Capture the cell that displays the provided text and extract its (x, y) central coordinate. 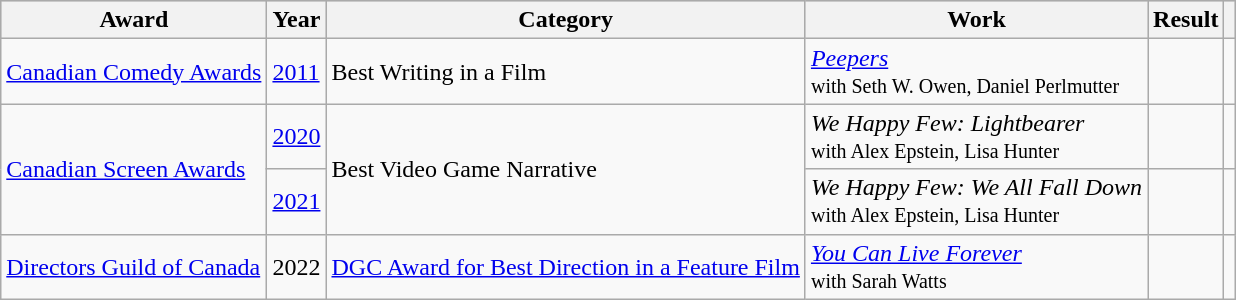
2020 (296, 136)
Year (296, 20)
DGC Award for Best Direction in a Feature Film (566, 266)
We Happy Few: Lightbearerwith Alex Epstein, Lisa Hunter (976, 136)
2021 (296, 202)
Canadian Comedy Awards (134, 72)
Canadian Screen Awards (134, 169)
Best Video Game Narrative (566, 169)
We Happy Few: We All Fall Downwith Alex Epstein, Lisa Hunter (976, 202)
2011 (296, 72)
Best Writing in a Film (566, 72)
Peeperswith Seth W. Owen, Daniel Perlmutter (976, 72)
Directors Guild of Canada (134, 266)
2022 (296, 266)
Result (1186, 20)
Work (976, 20)
Category (566, 20)
You Can Live Foreverwith Sarah Watts (976, 266)
Award (134, 20)
